For the text-containing cell, return its midpoint in [x, y] coordinate format. 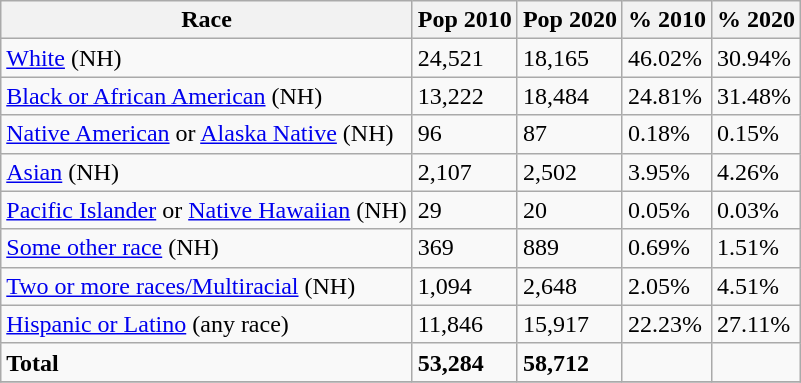
29 [464, 210]
24.81% [666, 96]
Hispanic or Latino (any race) [207, 324]
18,484 [570, 96]
96 [464, 134]
58,712 [570, 362]
Some other race (NH) [207, 248]
4.26% [756, 172]
18,165 [570, 58]
Pop 2020 [570, 20]
0.03% [756, 210]
Asian (NH) [207, 172]
31.48% [756, 96]
1,094 [464, 286]
2,502 [570, 172]
11,846 [464, 324]
15,917 [570, 324]
2,107 [464, 172]
2,648 [570, 286]
% 2010 [666, 20]
0.18% [666, 134]
889 [570, 248]
Total [207, 362]
27.11% [756, 324]
20 [570, 210]
13,222 [464, 96]
1.51% [756, 248]
Black or African American (NH) [207, 96]
White (NH) [207, 58]
30.94% [756, 58]
46.02% [666, 58]
4.51% [756, 286]
0.15% [756, 134]
0.69% [666, 248]
2.05% [666, 286]
0.05% [666, 210]
Race [207, 20]
3.95% [666, 172]
Pacific Islander or Native Hawaiian (NH) [207, 210]
Native American or Alaska Native (NH) [207, 134]
Two or more races/Multiracial (NH) [207, 286]
24,521 [464, 58]
Pop 2010 [464, 20]
% 2020 [756, 20]
22.23% [666, 324]
53,284 [464, 362]
369 [464, 248]
87 [570, 134]
